From the cell containing the given text, extract its center point as (X, Y) coordinate. 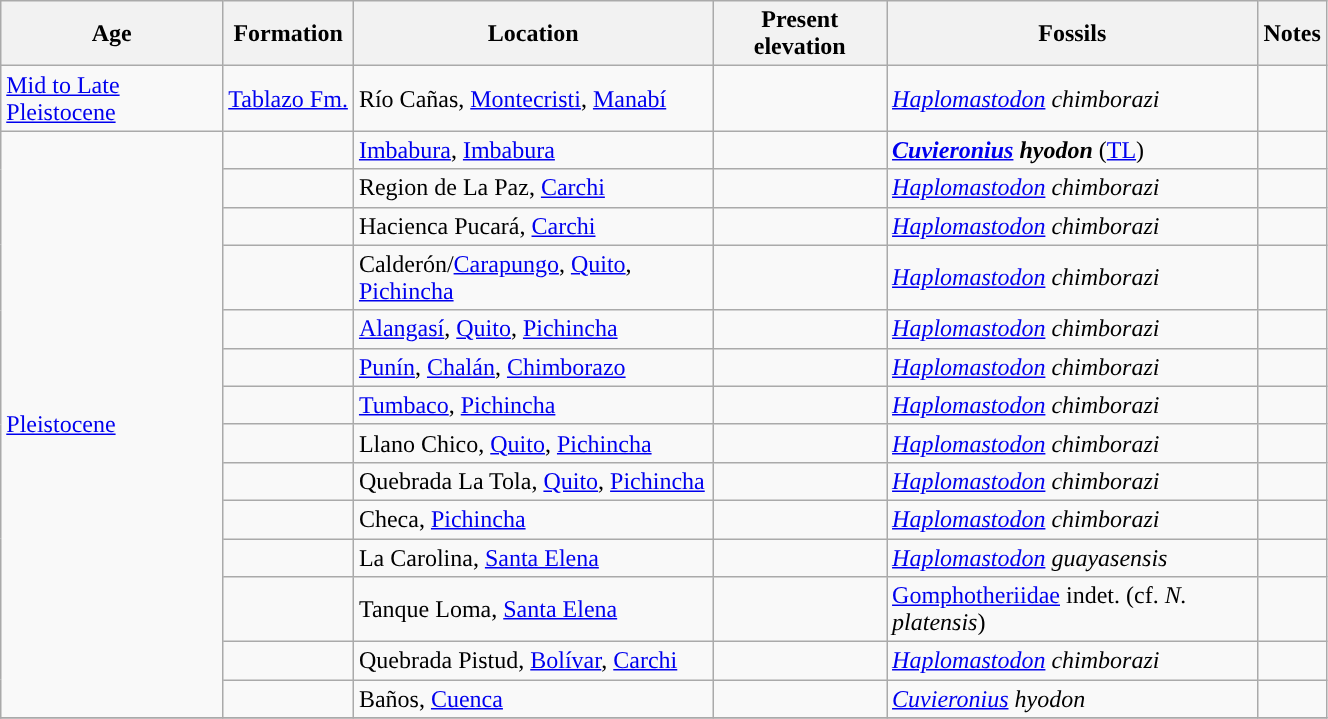
Cuvieronius hyodon (1072, 699)
Checa, Pichincha (533, 519)
Haplomastodon guayasensis (1072, 557)
Calderón/Carapungo, Quito, Pichincha (533, 278)
Llano Chico, Quito, Pichincha (533, 443)
Río Cañas, Montecristi, Manabí (533, 98)
Notes (1292, 34)
Location (533, 34)
Tablazo Fm. (288, 98)
Tumbaco, Pichincha (533, 405)
Tanque Loma, Santa Elena (533, 610)
Formation (288, 34)
Imbabura, Imbabura (533, 150)
Hacienca Pucará, Carchi (533, 226)
Baños, Cuenca (533, 699)
La Carolina, Santa Elena (533, 557)
Region de La Paz, Carchi (533, 188)
Punín, Chalán, Chimborazo (533, 367)
Cuvieronius hyodon (TL) (1072, 150)
Mid to Late Pleistocene (112, 98)
Age (112, 34)
Quebrada La Tola, Quito, Pichincha (533, 481)
Pleistocene (112, 424)
Present elevation (800, 34)
Alangasí, Quito, Pichincha (533, 329)
Quebrada Pistud, Bolívar, Carchi (533, 661)
Fossils (1072, 34)
Gomphotheriidae indet. (cf. N. platensis) (1072, 610)
